Provide the [X, Y] coordinate of the cell's center where the given text is located.  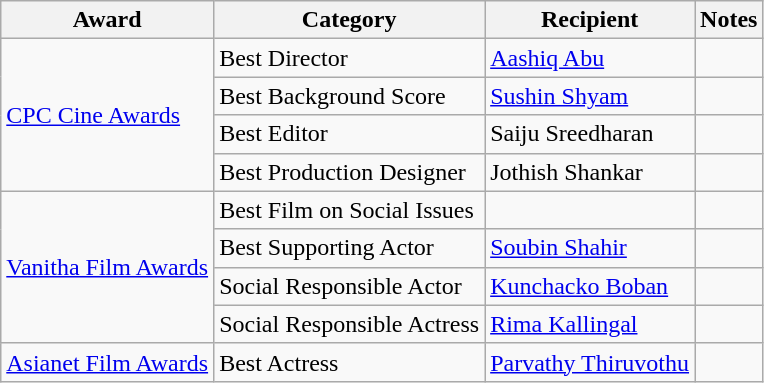
Jothish Shankar [590, 172]
Best Supporting Actor [350, 248]
Best Director [350, 58]
Social Responsible Actor [350, 286]
Soubin Shahir [590, 248]
Saiju Sreedharan [590, 134]
Best Actress [350, 362]
Rima Kallingal [590, 324]
Asianet Film Awards [108, 362]
Best Production Designer [350, 172]
Social Responsible Actress [350, 324]
Award [108, 20]
Notes [729, 20]
Parvathy Thiruvothu [590, 362]
Best Film on Social Issues [350, 210]
Vanitha Film Awards [108, 267]
Recipient [590, 20]
Kunchacko Boban [590, 286]
Aashiq Abu [590, 58]
Best Background Score [350, 96]
Sushin Shyam [590, 96]
CPC Cine Awards [108, 115]
Best Editor [350, 134]
Category [350, 20]
